Locate the cell with the specified text and output its [X, Y] center coordinate. 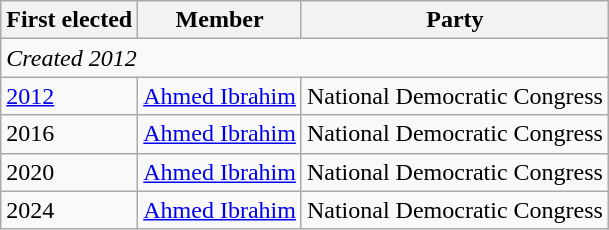
2016 [70, 134]
2020 [70, 172]
First elected [70, 20]
Member [220, 20]
Party [454, 20]
2012 [70, 96]
2024 [70, 210]
Created 2012 [305, 58]
